Return the (X, Y) coordinate for the center point of the cell that contains the specified text.  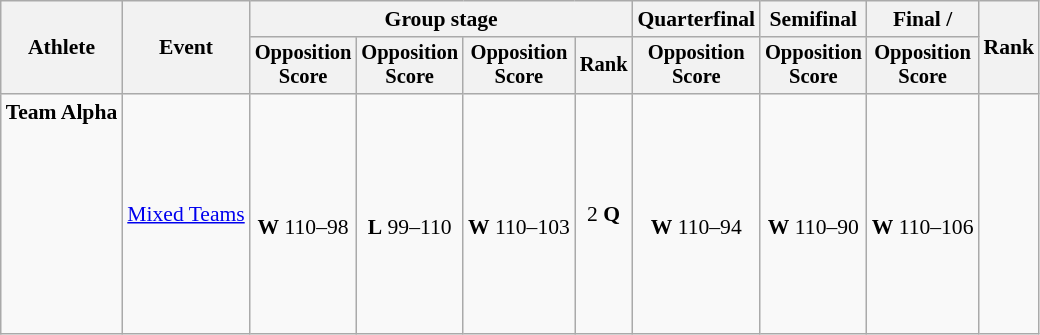
Athlete (62, 48)
Group stage (442, 19)
Quarterfinal (696, 19)
W 110–94 (696, 214)
Final / (923, 19)
W 110–106 (923, 214)
Event (186, 48)
Mixed Teams (186, 214)
W 110–103 (519, 214)
W 110–90 (814, 214)
L 99–110 (410, 214)
Team Alpha (62, 214)
Semifinal (814, 19)
W 110–98 (304, 214)
2 Q (604, 214)
